Return (X, Y) of the center of cell containing provided text 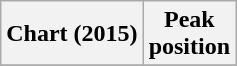
Chart (2015) (72, 34)
Peakposition (189, 34)
